Scan for the cell matching the given text and deliver its [X, Y] coordinate at center. 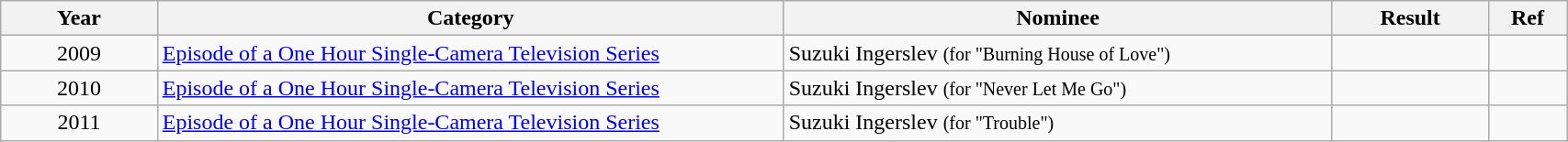
Suzuki Ingerslev (for "Burning House of Love") [1058, 53]
2009 [79, 53]
Year [79, 18]
Category [470, 18]
2011 [79, 123]
Suzuki Ingerslev (for "Never Let Me Go") [1058, 88]
Nominee [1058, 18]
2010 [79, 88]
Result [1410, 18]
Ref [1527, 18]
Suzuki Ingerslev (for "Trouble") [1058, 123]
